Output the [x, y] coordinate of the center of the cell containing the given text.  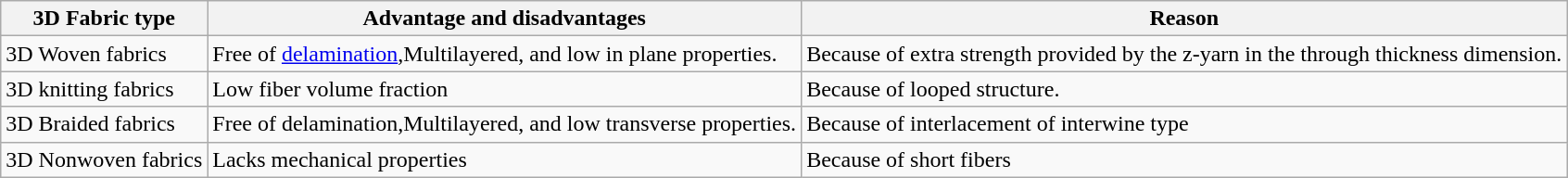
3D Nonwoven fabrics [104, 159]
Low fiber volume fraction [504, 89]
Reason [1184, 19]
3D Woven fabrics [104, 54]
Because of looped structure. [1184, 89]
Advantage and disadvantages [504, 19]
Free of delamination,Multilayered, and low in plane properties. [504, 54]
Lacks mechanical properties [504, 159]
Because of extra strength provided by the z-yarn in the through thickness dimension. [1184, 54]
3D knitting fabrics [104, 89]
Free of delamination,Multilayered, and low transverse properties. [504, 124]
3D Braided fabrics [104, 124]
3D Fabric type [104, 19]
Because of short fibers [1184, 159]
Because of interlacement of interwine type [1184, 124]
